Extract the [X, Y] coordinate from the center of the cell holding the provided text.  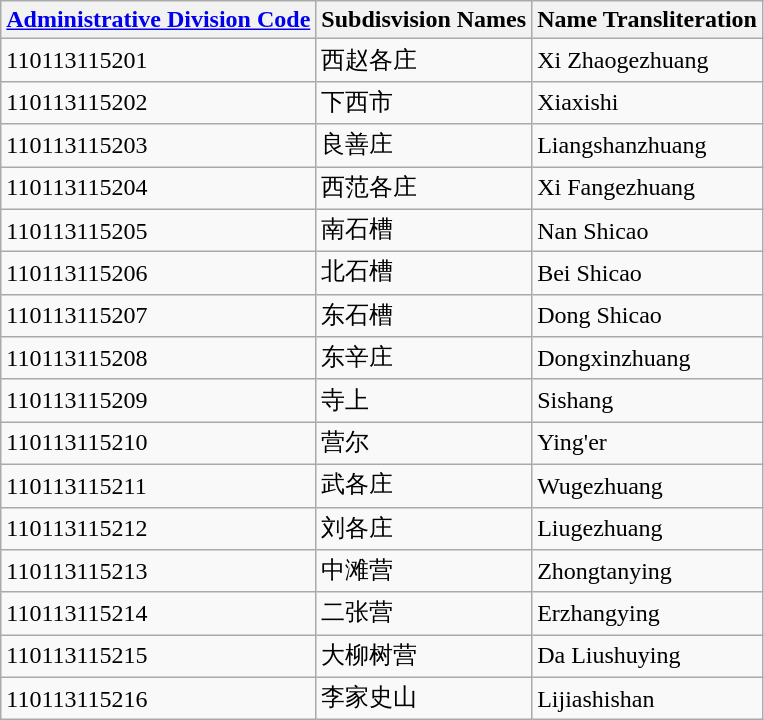
刘各庄 [424, 528]
Lijiashishan [648, 698]
Da Liushuying [648, 656]
Name Transliteration [648, 20]
110113115203 [158, 146]
110113115216 [158, 698]
110113115207 [158, 316]
Liangshanzhuang [648, 146]
Xiaxishi [648, 102]
Xi Fangezhuang [648, 188]
110113115202 [158, 102]
Ying'er [648, 444]
110113115204 [158, 188]
西范各庄 [424, 188]
110113115209 [158, 400]
Administrative Division Code [158, 20]
110113115214 [158, 614]
北石槽 [424, 274]
营尔 [424, 444]
110113115215 [158, 656]
110113115201 [158, 60]
Bei Shicao [648, 274]
李家史山 [424, 698]
东辛庄 [424, 358]
110113115208 [158, 358]
中滩营 [424, 572]
Xi Zhaogezhuang [648, 60]
大柳树营 [424, 656]
Zhongtanying [648, 572]
二张营 [424, 614]
110113115205 [158, 230]
东石槽 [424, 316]
武各庄 [424, 486]
良善庄 [424, 146]
110113115210 [158, 444]
110113115206 [158, 274]
Sishang [648, 400]
Subdisvision Names [424, 20]
Nan Shicao [648, 230]
Erzhangying [648, 614]
110113115211 [158, 486]
110113115213 [158, 572]
下西市 [424, 102]
Liugezhuang [648, 528]
寺上 [424, 400]
110113115212 [158, 528]
Dongxinzhuang [648, 358]
Dong Shicao [648, 316]
南石槽 [424, 230]
Wugezhuang [648, 486]
西赵各庄 [424, 60]
